Determine the (X, Y) coordinate at the center of the cell enclosing the given text.  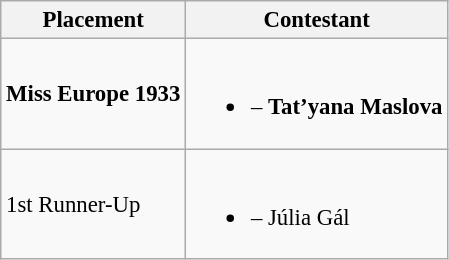
– Tat’yana Maslova (317, 94)
Placement (94, 20)
– Júlia Gál (317, 204)
Contestant (317, 20)
Miss Europe 1933 (94, 94)
1st Runner-Up (94, 204)
